Provide the [X, Y] coordinate of the cell's center where the given text is located.  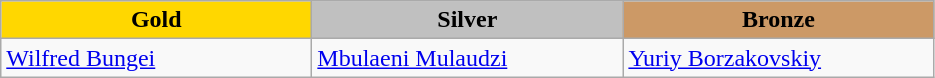
Gold [156, 20]
Bronze [778, 20]
Yuriy Borzakovskiy [778, 58]
Silver [468, 20]
Mbulaeni Mulaudzi [468, 58]
Wilfred Bungei [156, 58]
